Output the [X, Y] coordinate of the center of the cell containing the given text.  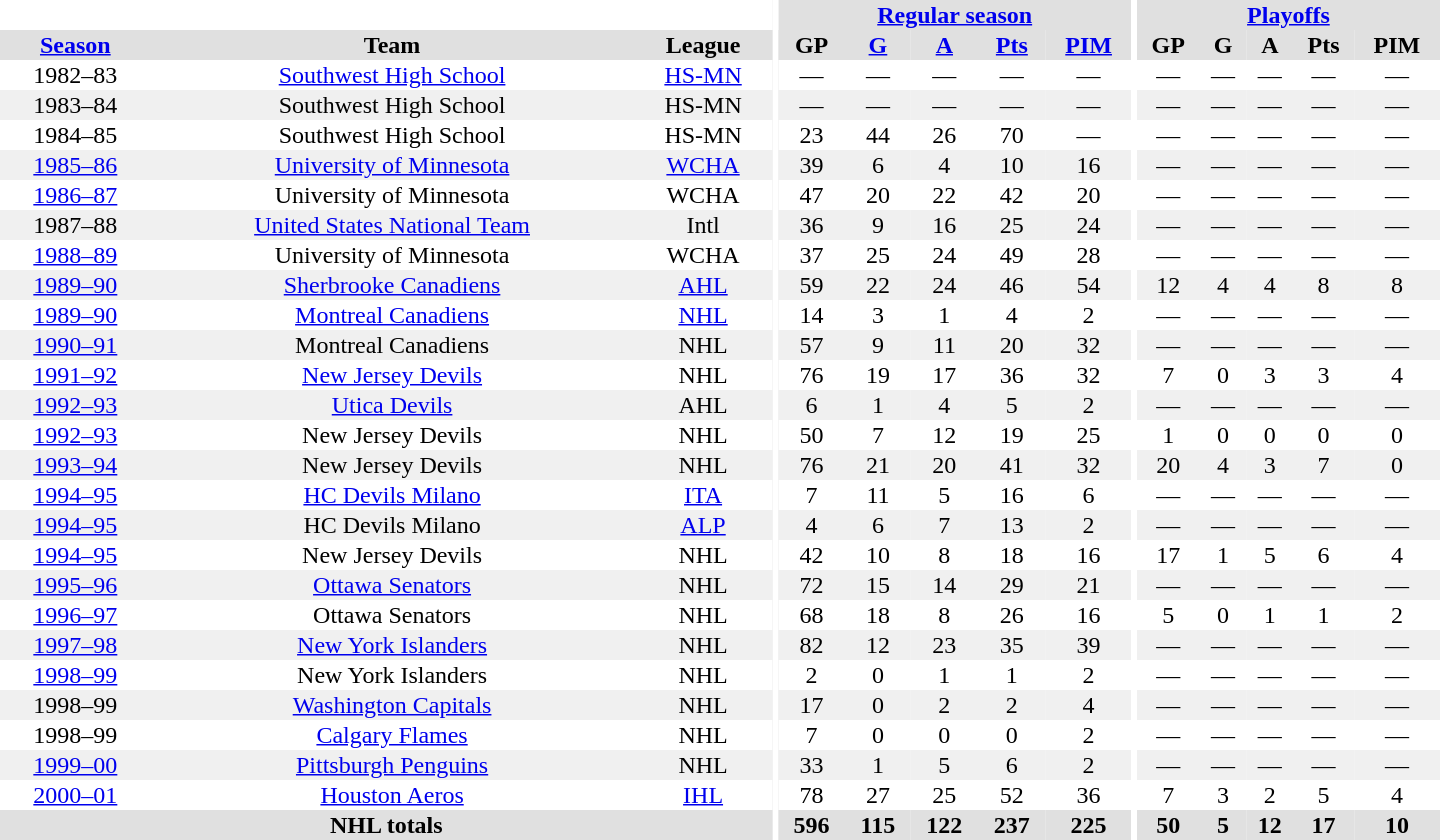
ITA [702, 495]
15 [878, 585]
1993–94 [76, 465]
44 [878, 135]
33 [812, 765]
52 [1012, 795]
1990–91 [76, 345]
1996–97 [76, 615]
1986–87 [76, 195]
Sherbrooke Canadiens [392, 285]
29 [1012, 585]
1982–83 [76, 75]
1985–86 [76, 165]
82 [812, 645]
596 [812, 825]
United States National Team [392, 225]
47 [812, 195]
Playoffs [1288, 15]
Intl [702, 225]
237 [1012, 825]
1999–00 [76, 765]
57 [812, 345]
70 [1012, 135]
37 [812, 255]
Utica Devils [392, 405]
78 [812, 795]
ALP [702, 525]
28 [1089, 255]
35 [1012, 645]
122 [945, 825]
Calgary Flames [392, 735]
13 [1012, 525]
League [702, 45]
59 [812, 285]
1983–84 [76, 105]
1997–98 [76, 645]
NHL totals [386, 825]
54 [1089, 285]
49 [1012, 255]
IHL [702, 795]
Season [76, 45]
72 [812, 585]
Team [392, 45]
1995–96 [76, 585]
Houston Aeros [392, 795]
1988–89 [76, 255]
1984–85 [76, 135]
68 [812, 615]
41 [1012, 465]
115 [878, 825]
46 [1012, 285]
1991–92 [76, 375]
225 [1089, 825]
Regular season [955, 15]
Washington Capitals [392, 705]
Pittsburgh Penguins [392, 765]
2000–01 [76, 795]
1987–88 [76, 225]
27 [878, 795]
